From the cell containing the given text, extract its center point as [X, Y] coordinate. 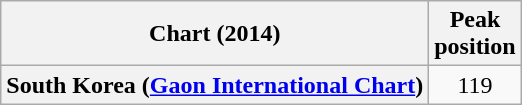
South Korea (Gaon International Chart) [215, 85]
Chart (2014) [215, 34]
119 [475, 85]
Peakposition [475, 34]
